Output the (X, Y) coordinate of the center of the cell containing the given text.  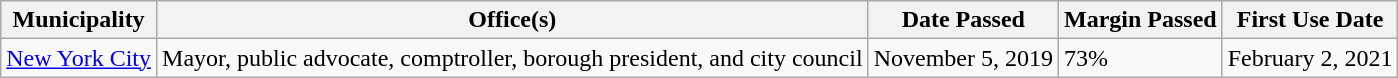
November 5, 2019 (963, 58)
73% (1140, 58)
First Use Date (1310, 20)
Office(s) (513, 20)
Municipality (79, 20)
Margin Passed (1140, 20)
Mayor, public advocate, comptroller, borough president, and city council (513, 58)
February 2, 2021 (1310, 58)
Date Passed (963, 20)
New York City (79, 58)
